Search for the cell housing the specified text and yield its (x, y) center coordinate. 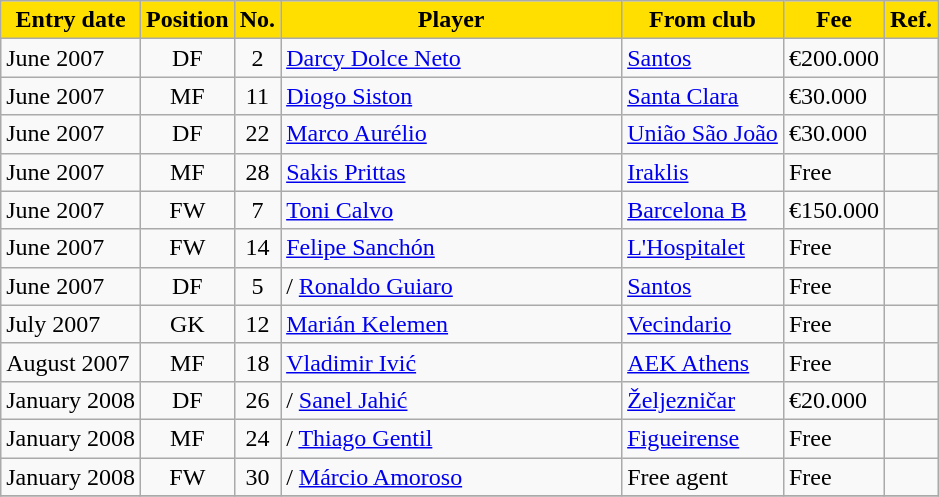
€150.000 (834, 210)
18 (257, 362)
26 (257, 400)
Free agent (703, 477)
€20.000 (834, 400)
€200.000 (834, 58)
No. (257, 20)
Barcelona B (703, 210)
Entry date (71, 20)
/ Ronaldo Guiaro (452, 286)
August 2007 (71, 362)
28 (257, 172)
Position (187, 20)
Marco Aurélio (452, 134)
12 (257, 324)
Vecindario (703, 324)
7 (257, 210)
Figueirense (703, 438)
Felipe Sanchón (452, 248)
11 (257, 96)
/ Márcio Amoroso (452, 477)
Fee (834, 20)
Santa Clara (703, 96)
/ Sanel Jahić (452, 400)
União São João (703, 134)
24 (257, 438)
Marián Kelemen (452, 324)
July 2007 (71, 324)
Toni Calvo (452, 210)
/ Thiago Gentil (452, 438)
Darcy Dolce Neto (452, 58)
Ref. (910, 20)
Iraklis (703, 172)
Player (452, 20)
22 (257, 134)
5 (257, 286)
Diogo Siston (452, 96)
Sakis Prittas (452, 172)
30 (257, 477)
14 (257, 248)
Vladimir Ivić (452, 362)
From club (703, 20)
Željezničar (703, 400)
AEK Athens (703, 362)
GK (187, 324)
2 (257, 58)
L'Hospitalet (703, 248)
